Extract the [X, Y] coordinate from the center of the cell holding the provided text.  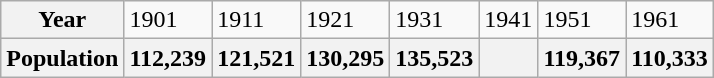
112,239 [168, 58]
1931 [434, 20]
1951 [582, 20]
1921 [346, 20]
1911 [256, 20]
Population [62, 58]
1901 [168, 20]
1961 [670, 20]
121,521 [256, 58]
135,523 [434, 58]
119,367 [582, 58]
130,295 [346, 58]
110,333 [670, 58]
1941 [508, 20]
Year [62, 20]
